Return [X, Y] of the center of cell containing provided text 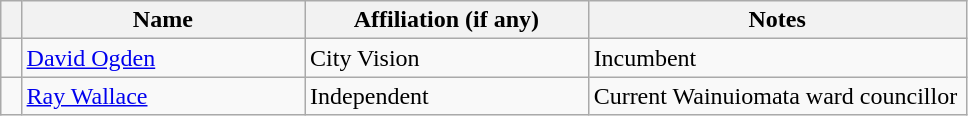
Ray Wallace [163, 96]
David Ogden [163, 58]
Affiliation (if any) [447, 20]
City Vision [447, 58]
Name [163, 20]
Notes [777, 20]
Current Wainuiomata ward councillor [777, 96]
Incumbent [777, 58]
Independent [447, 96]
